Locate the cell with the specified text and output its [X, Y] center coordinate. 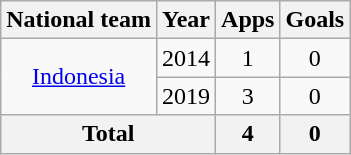
National team [79, 20]
2014 [186, 58]
Total [108, 134]
Year [186, 20]
2019 [186, 96]
3 [248, 96]
4 [248, 134]
Indonesia [79, 77]
Apps [248, 20]
1 [248, 58]
Goals [315, 20]
